Search for the cell housing the specified text and yield its (X, Y) center coordinate. 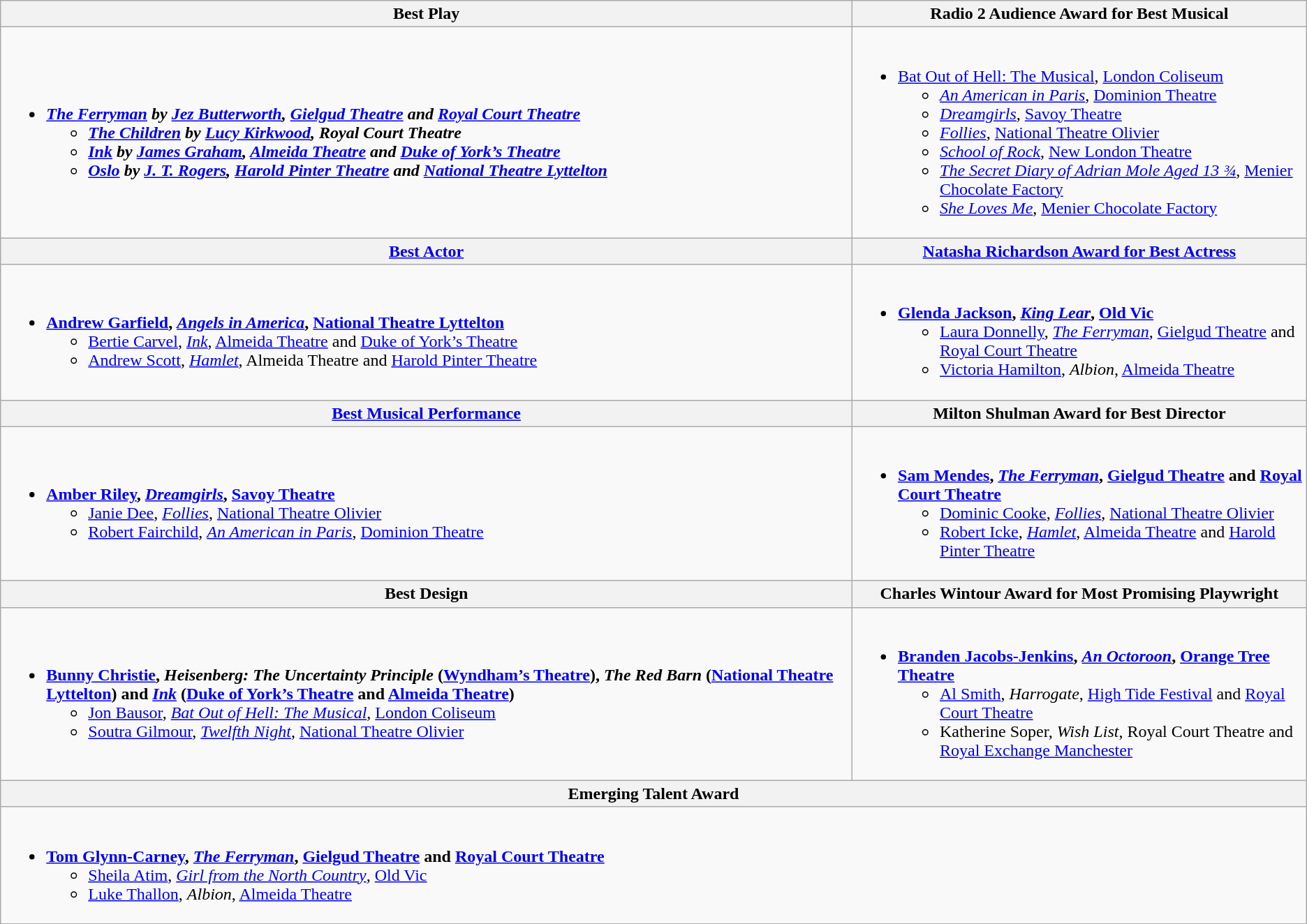
Charles Wintour Award for Most Promising Playwright (1079, 594)
Best Design (427, 594)
Emerging Talent Award (653, 793)
Best Actor (427, 251)
Amber Riley, Dreamgirls, Savoy TheatreJanie Dee, Follies, National Theatre OlivierRobert Fairchild, An American in Paris, Dominion Theatre (427, 504)
Natasha Richardson Award for Best Actress (1079, 251)
Milton Shulman Award for Best Director (1079, 413)
Best Play (427, 14)
Best Musical Performance (427, 413)
Glenda Jackson, King Lear, Old VicLaura Donnelly, The Ferryman, Gielgud Theatre and Royal Court TheatreVictoria Hamilton, Albion, Almeida Theatre (1079, 332)
Radio 2 Audience Award for Best Musical (1079, 14)
